Provide the (X, Y) coordinate of the cell's center where the given text is located.  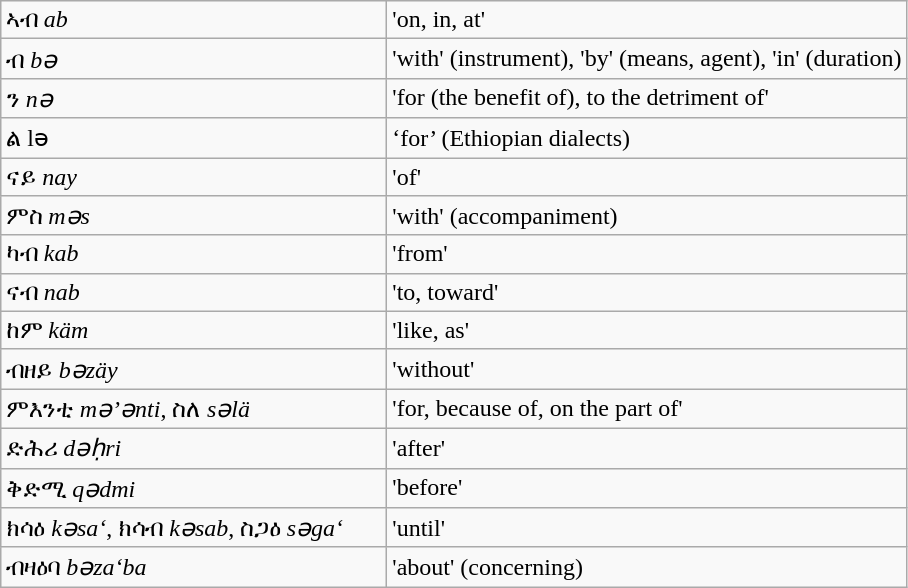
ብዛዕባ bǝza‘ba (194, 567)
ን nǝ (194, 98)
'for (the benefit of), to the detriment of' (647, 98)
'with' (instrument), 'by' (means, agent), 'in' (duration) (647, 59)
'without' (647, 369)
‘for’ (Ethiopian dialects) (647, 138)
ቅድሚ qǝdmi (194, 488)
'for, because of, on the part of' (647, 409)
'on, in, at' (647, 20)
ክሳዕ kǝsa‘, ክሳብ kǝsab, ስጋዕ sǝga‘ (194, 528)
'of' (647, 177)
ብ bǝ (194, 59)
ከም käm (194, 330)
ካብ kab (194, 254)
'to, toward' (647, 292)
ብዘይ bǝzäy (194, 369)
'from' (647, 254)
ምእንቲ mǝ’ǝnti, ስለ sǝlä (194, 409)
ል lə (194, 138)
'about' (concerning) (647, 567)
ናይ nay (194, 177)
'after' (647, 448)
ናብ nab (194, 292)
ኣብ ab (194, 20)
ድሕሪ dǝḥri (194, 448)
'before' (647, 488)
ምስ mǝs (194, 216)
'with' (accompaniment) (647, 216)
'until' (647, 528)
'like, as' (647, 330)
